For the text-containing cell, return its midpoint in (x, y) coordinate format. 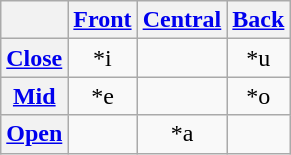
Open (34, 134)
*u (258, 58)
Close (34, 58)
Central (182, 20)
Mid (34, 96)
Back (258, 20)
*e (102, 96)
*i (102, 58)
*a (182, 134)
Front (102, 20)
*o (258, 96)
